Identify which cell holds the provided text, then report its (X, Y) central coordinate. 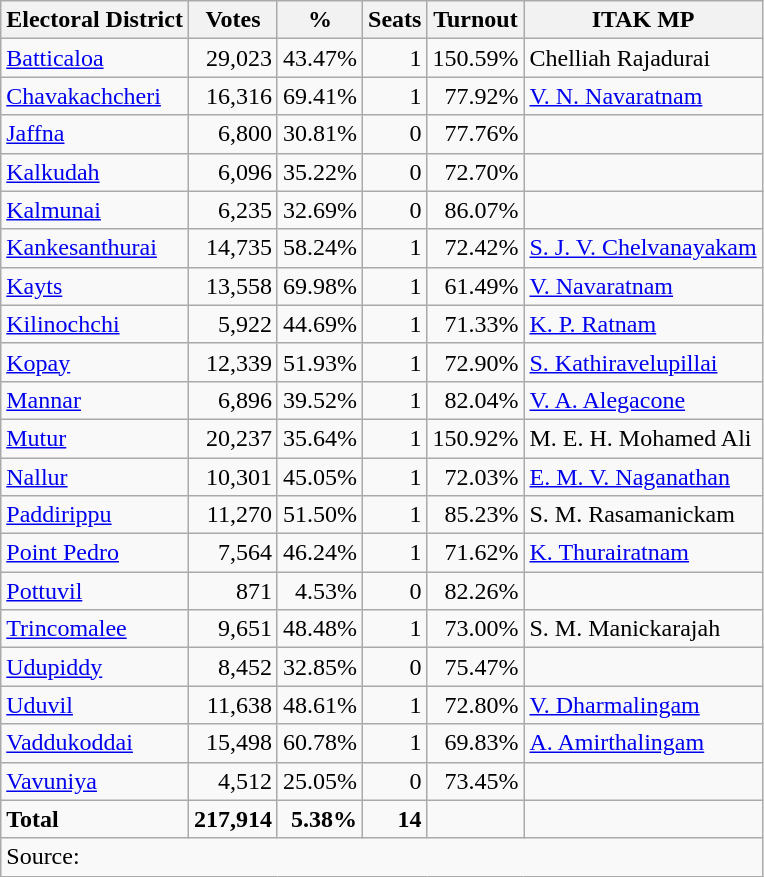
73.45% (476, 781)
73.00% (476, 629)
14 (395, 819)
Kalmunai (95, 210)
Source: (382, 857)
V. Dharmalingam (643, 705)
6,235 (232, 210)
13,558 (232, 286)
S. M. Manickarajah (643, 629)
150.92% (476, 438)
V. N. Navaratnam (643, 96)
75.47% (476, 667)
Uduvil (95, 705)
Turnout (476, 20)
35.64% (320, 438)
72.42% (476, 248)
V. A. Alegacone (643, 400)
Kopay (95, 362)
Pottuvil (95, 591)
Votes (232, 20)
4.53% (320, 591)
11,638 (232, 705)
14,735 (232, 248)
25.05% (320, 781)
44.69% (320, 324)
Kalkudah (95, 172)
45.05% (320, 477)
72.80% (476, 705)
V. Navaratnam (643, 286)
S. J. V. Chelvanayakam (643, 248)
M. E. H. Mohamed Ali (643, 438)
51.50% (320, 515)
29,023 (232, 58)
Udupiddy (95, 667)
48.48% (320, 629)
48.61% (320, 705)
Jaffna (95, 134)
Kankesanthurai (95, 248)
6,896 (232, 400)
61.49% (476, 286)
35.22% (320, 172)
E. M. V. Naganathan (643, 477)
217,914 (232, 819)
69.98% (320, 286)
77.92% (476, 96)
32.85% (320, 667)
Kilinochchi (95, 324)
10,301 (232, 477)
K. Thurairatnam (643, 553)
9,651 (232, 629)
5.38% (320, 819)
Nallur (95, 477)
71.33% (476, 324)
11,270 (232, 515)
46.24% (320, 553)
Paddirippu (95, 515)
82.26% (476, 591)
Seats (395, 20)
A. Amirthalingam (643, 743)
Chavakachcheri (95, 96)
4,512 (232, 781)
72.90% (476, 362)
% (320, 20)
7,564 (232, 553)
15,498 (232, 743)
39.52% (320, 400)
Vavuniya (95, 781)
Kayts (95, 286)
60.78% (320, 743)
Point Pedro (95, 553)
30.81% (320, 134)
Batticaloa (95, 58)
150.59% (476, 58)
8,452 (232, 667)
12,339 (232, 362)
58.24% (320, 248)
Trincomalee (95, 629)
51.93% (320, 362)
S. M. Rasamanickam (643, 515)
20,237 (232, 438)
K. P. Ratnam (643, 324)
32.69% (320, 210)
6,096 (232, 172)
Mutur (95, 438)
16,316 (232, 96)
72.70% (476, 172)
Electoral District (95, 20)
Vaddukoddai (95, 743)
82.04% (476, 400)
69.41% (320, 96)
5,922 (232, 324)
71.62% (476, 553)
43.47% (320, 58)
72.03% (476, 477)
86.07% (476, 210)
6,800 (232, 134)
Mannar (95, 400)
69.83% (476, 743)
871 (232, 591)
Chelliah Rajadurai (643, 58)
77.76% (476, 134)
85.23% (476, 515)
S. Kathiravelupillai (643, 362)
Total (95, 819)
ITAK MP (643, 20)
